Search for the cell housing the specified text and yield its [X, Y] center coordinate. 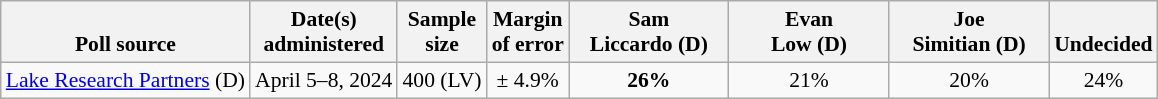
SamLiccardo (D) [649, 32]
Undecided [1103, 32]
Date(s)administered [324, 32]
20% [969, 80]
± 4.9% [528, 80]
Poll source [126, 32]
EvanLow (D) [809, 32]
26% [649, 80]
Samplesize [442, 32]
Marginof error [528, 32]
April 5–8, 2024 [324, 80]
24% [1103, 80]
400 (LV) [442, 80]
JoeSimitian (D) [969, 32]
21% [809, 80]
Lake Research Partners (D) [126, 80]
